Provide the (X, Y) coordinate of the cell's center where the given text is located.  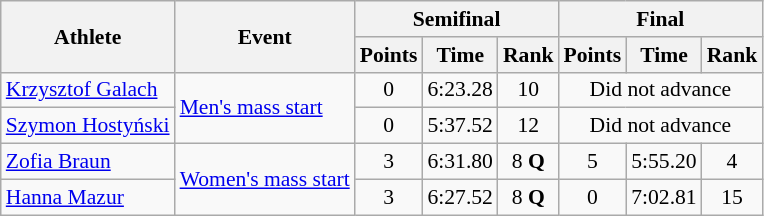
Men's mass start (265, 108)
Zofia Braun (88, 162)
5 (592, 162)
6:23.28 (460, 90)
Final (660, 19)
5:55.20 (664, 162)
6:31.80 (460, 162)
12 (528, 126)
Szymon Hostyński (88, 126)
15 (732, 197)
Athlete (88, 36)
Krzysztof Galach (88, 90)
7:02.81 (664, 197)
Semifinal (457, 19)
10 (528, 90)
Hanna Mazur (88, 197)
4 (732, 162)
Women's mass start (265, 180)
6:27.52 (460, 197)
5:37.52 (460, 126)
Event (265, 36)
